Scan for the cell matching the given text and deliver its (x, y) coordinate at center. 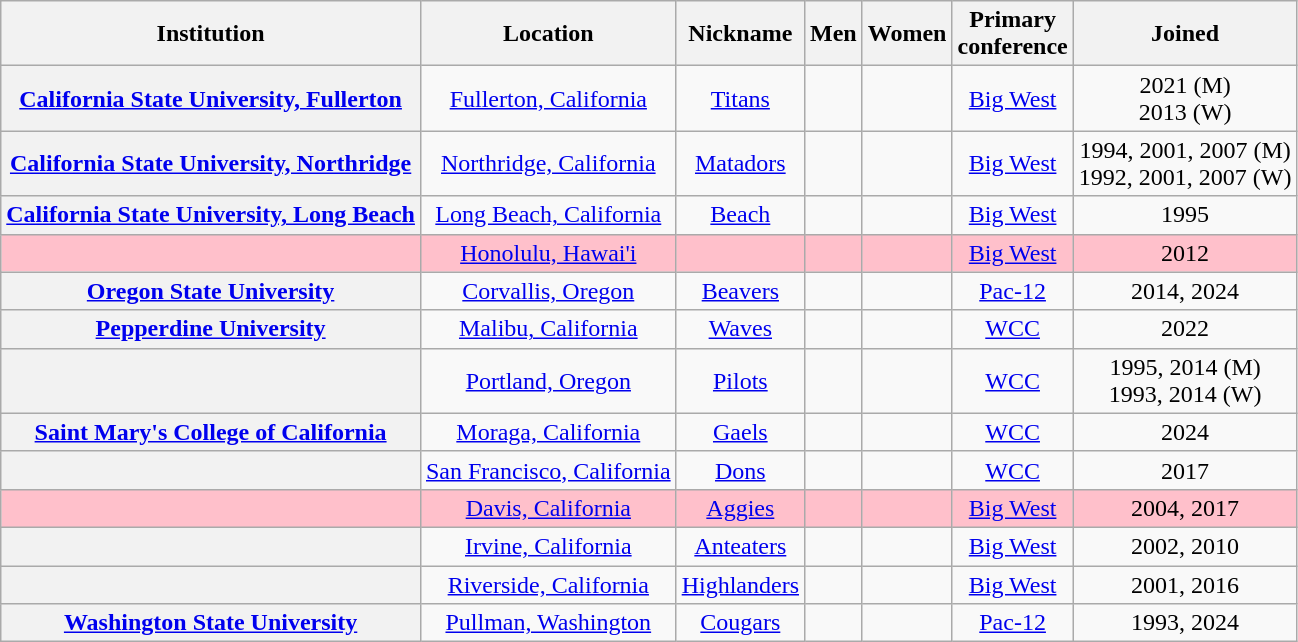
Beavers (740, 291)
1994, 2001, 2007 (M)1992, 2001, 2007 (W) (1185, 164)
Aggies (740, 508)
1995, 2014 (M)1993, 2014 (W) (1185, 380)
2024 (1185, 432)
Corvallis, Oregon (548, 291)
Pepperdine University (211, 329)
2002, 2010 (1185, 546)
Institution (211, 34)
Malibu, California (548, 329)
Long Beach, California (548, 215)
1995 (1185, 215)
Washington State University (211, 623)
Waves (740, 329)
Pilots (740, 380)
Dons (740, 470)
2014, 2024 (1185, 291)
Highlanders (740, 585)
Primaryconference (1012, 34)
Moraga, California (548, 432)
California State University, Northridge (211, 164)
Cougars (740, 623)
Gaels (740, 432)
Nickname (740, 34)
Pullman, Washington (548, 623)
Portland, Oregon (548, 380)
2021 (M)2013 (W) (1185, 98)
California State University, Long Beach (211, 215)
Location (548, 34)
Beach (740, 215)
Davis, California (548, 508)
Oregon State University (211, 291)
Fullerton, California (548, 98)
San Francisco, California (548, 470)
2017 (1185, 470)
2012 (1185, 253)
Women (907, 34)
Irvine, California (548, 546)
Men (834, 34)
Northridge, California (548, 164)
California State University, Fullerton (211, 98)
1993, 2024 (1185, 623)
2022 (1185, 329)
2004, 2017 (1185, 508)
Matadors (740, 164)
Honolulu, Hawai'i (548, 253)
Titans (740, 98)
Anteaters (740, 546)
Saint Mary's College of California (211, 432)
Riverside, California (548, 585)
Joined (1185, 34)
2001, 2016 (1185, 585)
